From the cell containing the given text, extract its center point as (X, Y) coordinate. 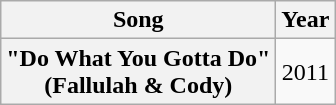
"Do What You Gotta Do"(Fallulah & Cody) (138, 72)
Song (138, 20)
Year (306, 20)
2011 (306, 72)
